For the text-containing cell, return its midpoint in [x, y] coordinate format. 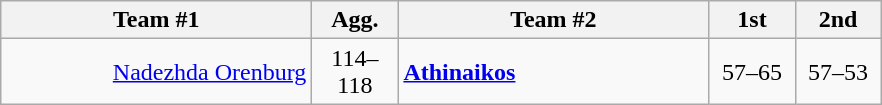
1st [752, 20]
114–118 [355, 72]
Nadezhda Orenburg [156, 72]
Team #2 [554, 20]
Team #1 [156, 20]
2nd [838, 20]
Agg. [355, 20]
Athinaikos [554, 72]
57–65 [752, 72]
57–53 [838, 72]
